Pinpoint the cell where the given text exists, returning its [X, Y] midpoint coordinate. 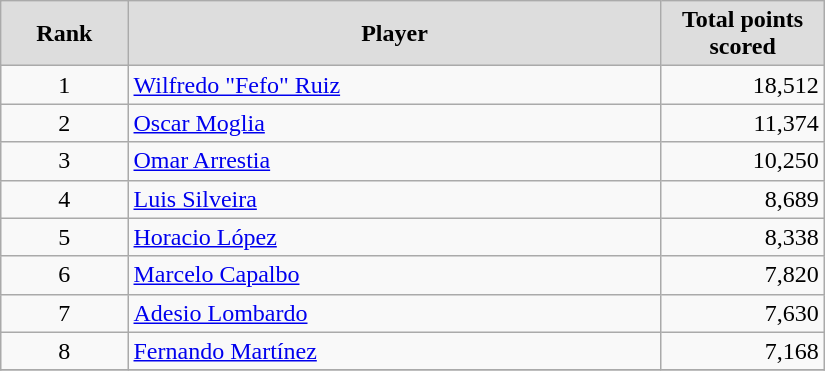
Horacio López [394, 237]
6 [64, 275]
8 [64, 351]
Luis Silveira [394, 199]
Rank [64, 34]
1 [64, 85]
8,689 [742, 199]
7,820 [742, 275]
Player [394, 34]
10,250 [742, 161]
3 [64, 161]
7,630 [742, 313]
Adesio Lombardo [394, 313]
Marcelo Capalbo [394, 275]
2 [64, 123]
Total points scored [742, 34]
5 [64, 237]
Wilfredo "Fefo" Ruiz [394, 85]
Fernando Martínez [394, 351]
Oscar Moglia [394, 123]
11,374 [742, 123]
7,168 [742, 351]
7 [64, 313]
4 [64, 199]
Omar Arrestia [394, 161]
8,338 [742, 237]
18,512 [742, 85]
